From the cell containing the given text, extract its center point as [x, y] coordinate. 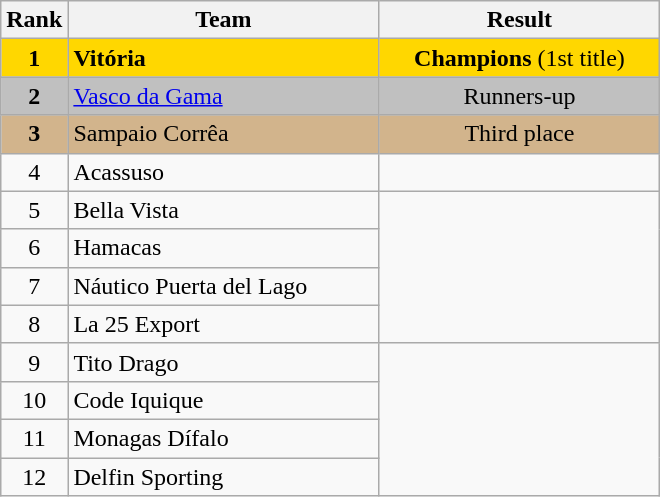
Champions (1st title) [520, 58]
10 [34, 400]
Team [224, 20]
3 [34, 134]
Third place [520, 134]
5 [34, 210]
Náutico Puerta del Lago [224, 286]
12 [34, 477]
Result [520, 20]
9 [34, 362]
Delfin Sporting [224, 477]
La 25 Export [224, 324]
2 [34, 96]
Rank [34, 20]
1 [34, 58]
Runners-up [520, 96]
Vasco da Gama [224, 96]
Vitória [224, 58]
11 [34, 438]
Tito Drago [224, 362]
Monagas Dífalo [224, 438]
7 [34, 286]
Acassuso [224, 172]
Bella Vista [224, 210]
Hamacas [224, 248]
Code Iquique [224, 400]
4 [34, 172]
Sampaio Corrêa [224, 134]
8 [34, 324]
6 [34, 248]
